Pinpoint the cell where the given text exists, returning its (x, y) midpoint coordinate. 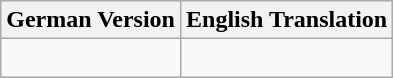
English Translation (286, 20)
German Version (91, 20)
